Return the (x, y) coordinate for the center point of the cell that contains the specified text.  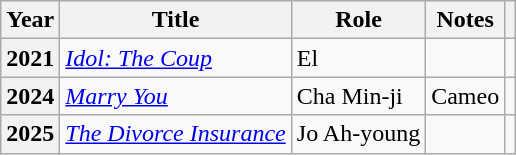
Role (358, 20)
2024 (30, 96)
2021 (30, 58)
Jo Ah-young (358, 134)
Year (30, 20)
Marry You (176, 96)
The Divorce Insurance (176, 134)
2025 (30, 134)
El (358, 58)
Cameo (466, 96)
Cha Min-ji (358, 96)
Notes (466, 20)
Idol: The Coup (176, 58)
Title (176, 20)
